Determine the (X, Y) coordinate at the center of the cell enclosing the given text.  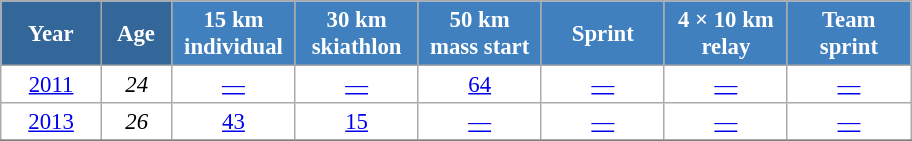
Team sprint (848, 34)
15 km individual (234, 34)
24 (136, 85)
2013 (52, 122)
43 (234, 122)
50 km mass start (480, 34)
30 km skiathlon (356, 34)
15 (356, 122)
Sprint (602, 34)
64 (480, 85)
Year (52, 34)
Age (136, 34)
4 × 10 km relay (726, 34)
26 (136, 122)
2011 (52, 85)
